Search for the cell housing the specified text and yield its [X, Y] center coordinate. 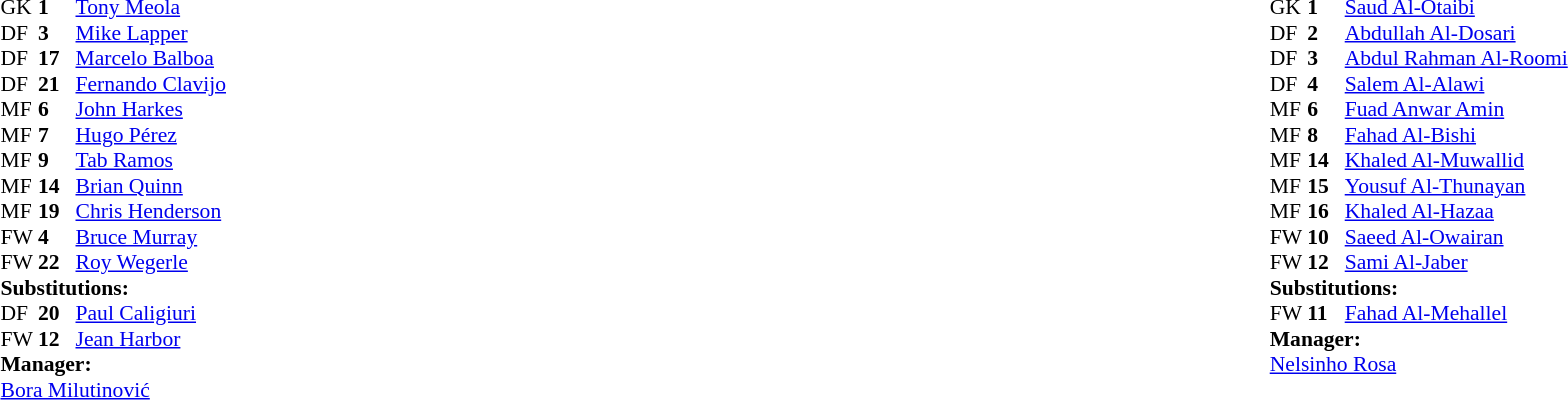
Yousuf Al-Thunayan [1456, 186]
Sami Al-Jaber [1456, 263]
8 [1326, 135]
Bruce Murray [151, 237]
Paul Caligiuri [151, 313]
21 [57, 84]
Nelsinho Rosa [1419, 365]
Saeed Al-Owairan [1456, 237]
Roy Wegerle [151, 263]
15 [1326, 186]
Abdullah Al-Dosari [1456, 33]
Jean Harbor [151, 339]
Tab Ramos [151, 161]
7 [57, 135]
Salem Al-Alawi [1456, 84]
10 [1326, 237]
Marcelo Balboa [151, 59]
20 [57, 313]
Fernando Clavijo [151, 84]
9 [57, 161]
Khaled Al-Hazaa [1456, 211]
Brian Quinn [151, 186]
Chris Henderson [151, 211]
11 [1326, 313]
Hugo Pérez [151, 135]
Fuad Anwar Amin [1456, 109]
Fahad Al-Bishi [1456, 135]
17 [57, 59]
Mike Lapper [151, 33]
16 [1326, 211]
John Harkes [151, 109]
Abdul Rahman Al-Roomi [1456, 59]
2 [1326, 33]
Khaled Al-Muwallid [1456, 161]
Fahad Al-Mehallel [1456, 313]
19 [57, 211]
22 [57, 263]
